Output the (X, Y) coordinate of the center of the cell containing the given text.  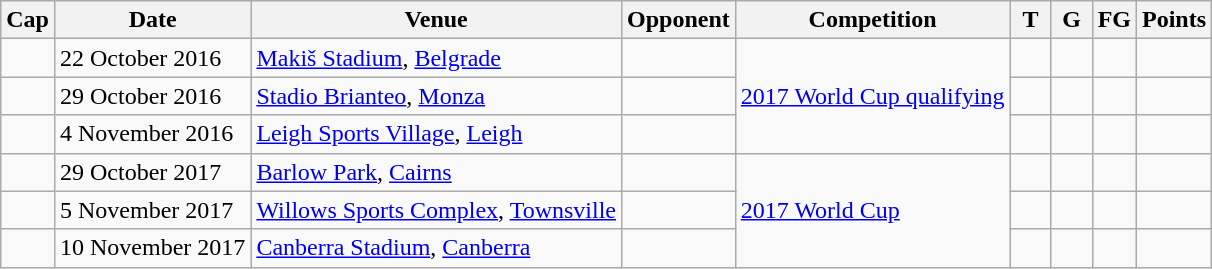
T (1030, 20)
10 November 2017 (152, 248)
Canberra Stadium, Canberra (436, 248)
4 November 2016 (152, 134)
Points (1174, 20)
Competition (872, 20)
Venue (436, 20)
22 October 2016 (152, 58)
Opponent (679, 20)
Makiš Stadium, Belgrade (436, 58)
FG (1114, 20)
2017 World Cup qualifying (872, 96)
Stadio Brianteo, Monza (436, 96)
G (1072, 20)
Willows Sports Complex, Townsville (436, 210)
Cap (28, 20)
Leigh Sports Village, Leigh (436, 134)
2017 World Cup (872, 210)
29 October 2016 (152, 96)
Barlow Park, Cairns (436, 172)
29 October 2017 (152, 172)
5 November 2017 (152, 210)
Date (152, 20)
